Return the (X, Y) coordinate for the center point of the cell that contains the specified text.  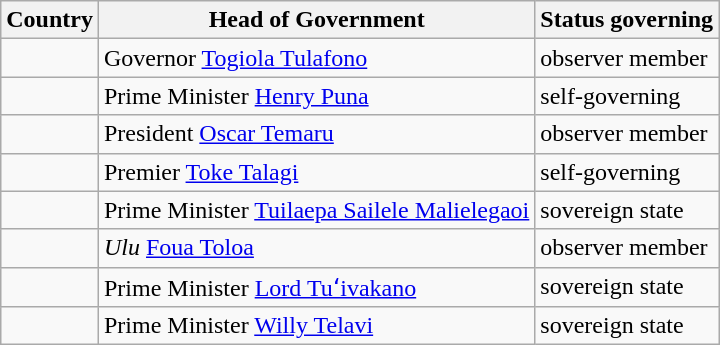
Status governing (627, 20)
Prime Minister Lord Tuʻivakano (316, 287)
Prime Minister Tuilaepa Sailele Malielegaoi (316, 210)
Premier Toke Talagi (316, 172)
Head of Government (316, 20)
Ulu Foua Toloa (316, 248)
Prime Minister Willy Telavi (316, 326)
Governor Togiola Tulafono (316, 58)
Country (50, 20)
Prime Minister Henry Puna (316, 96)
President Oscar Temaru (316, 134)
